For the text-containing cell, return its midpoint in (x, y) coordinate format. 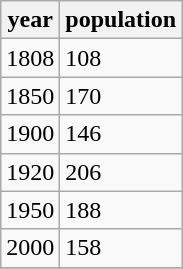
1808 (30, 58)
146 (121, 134)
1900 (30, 134)
2000 (30, 248)
year (30, 20)
108 (121, 58)
1850 (30, 96)
1920 (30, 172)
188 (121, 210)
158 (121, 248)
1950 (30, 210)
population (121, 20)
170 (121, 96)
206 (121, 172)
